Identify which cell holds the provided text, then report its [X, Y] central coordinate. 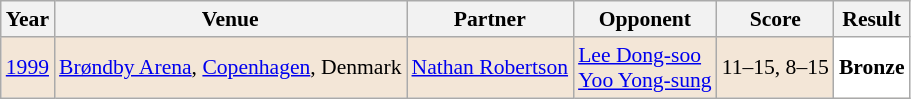
Venue [230, 19]
Nathan Robertson [490, 68]
Year [28, 19]
Result [872, 19]
1999 [28, 68]
Opponent [645, 19]
Brøndby Arena, Copenhagen, Denmark [230, 68]
11–15, 8–15 [776, 68]
Bronze [872, 68]
Score [776, 19]
Partner [490, 19]
Lee Dong-soo Yoo Yong-sung [645, 68]
